From the cell containing the given text, extract its center point as [x, y] coordinate. 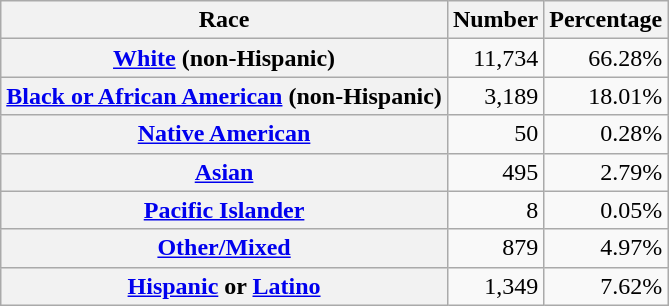
879 [495, 248]
0.05% [606, 210]
White (non-Hispanic) [224, 58]
18.01% [606, 96]
8 [495, 210]
0.28% [606, 134]
Hispanic or Latino [224, 286]
495 [495, 172]
11,734 [495, 58]
Native American [224, 134]
Black or African American (non-Hispanic) [224, 96]
1,349 [495, 286]
Pacific Islander [224, 210]
50 [495, 134]
4.97% [606, 248]
Percentage [606, 20]
66.28% [606, 58]
3,189 [495, 96]
Number [495, 20]
2.79% [606, 172]
7.62% [606, 286]
Other/Mixed [224, 248]
Asian [224, 172]
Race [224, 20]
